Capture the cell that displays the provided text and extract its (X, Y) central coordinate. 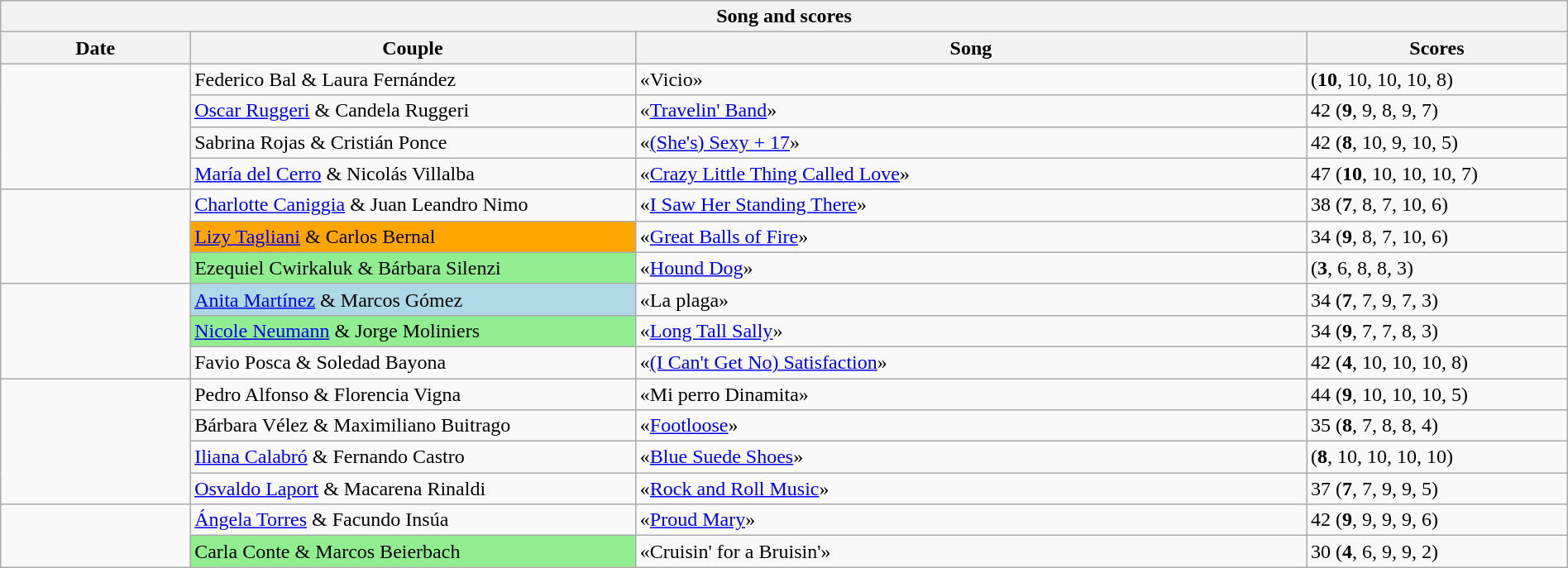
«I Saw Her Standing There» (971, 205)
«(I Can't Get No) Satisfaction» (971, 362)
Nicole Neumann & Jorge Moliniers (414, 331)
42 (4, 10, 10, 10, 8) (1437, 362)
Favio Posca & Soledad Bayona (414, 362)
42 (8, 10, 9, 10, 5) (1437, 142)
Osvaldo Laport & Macarena Rinaldi (414, 489)
34 (9, 8, 7, 10, 6) (1437, 236)
María del Cerro & Nicolás Villalba (414, 174)
34 (7, 7, 9, 7, 3) (1437, 299)
«La plaga» (971, 299)
(3, 6, 8, 8, 3) (1437, 268)
«Long Tall Sally» (971, 331)
Iliana Calabró & Fernando Castro (414, 457)
«(She's) Sexy + 17» (971, 142)
Ángela Torres & Facundo Insúa (414, 520)
Sabrina Rojas & Cristián Ponce (414, 142)
«Cruisin' for a Bruisin'» (971, 551)
(10, 10, 10, 10, 8) (1437, 79)
Date (96, 48)
Lizy Tagliani & Carlos Bernal (414, 236)
«Travelin' Band» (971, 111)
«Mi perro Dinamita» (971, 394)
47 (10, 10, 10, 10, 7) (1437, 174)
Scores (1437, 48)
44 (9, 10, 10, 10, 5) (1437, 394)
«Great Balls of Fire» (971, 236)
Federico Bal & Laura Fernández (414, 79)
42 (9, 9, 9, 9, 6) (1437, 520)
«Footloose» (971, 426)
Bárbara Vélez & Maximiliano Buitrago (414, 426)
«Proud Mary» (971, 520)
Couple (414, 48)
38 (7, 8, 7, 10, 6) (1437, 205)
«Vicio» (971, 79)
Ezequiel Cwirkaluk & Bárbara Silenzi (414, 268)
Song and scores (784, 17)
42 (9, 9, 8, 9, 7) (1437, 111)
«Crazy Little Thing Called Love» (971, 174)
Carla Conte & Marcos Beierbach (414, 551)
«Blue Suede Shoes» (971, 457)
(8, 10, 10, 10, 10) (1437, 457)
37 (7, 7, 9, 9, 5) (1437, 489)
30 (4, 6, 9, 9, 2) (1437, 551)
Anita Martínez & Marcos Gómez (414, 299)
Oscar Ruggeri & Candela Ruggeri (414, 111)
34 (9, 7, 7, 8, 3) (1437, 331)
35 (8, 7, 8, 8, 4) (1437, 426)
Charlotte Caniggia & Juan Leandro Nimo (414, 205)
«Rock and Roll Music» (971, 489)
«Hound Dog» (971, 268)
Pedro Alfonso & Florencia Vigna (414, 394)
Song (971, 48)
